Determine the (X, Y) coordinate at the center of the cell enclosing the given text.  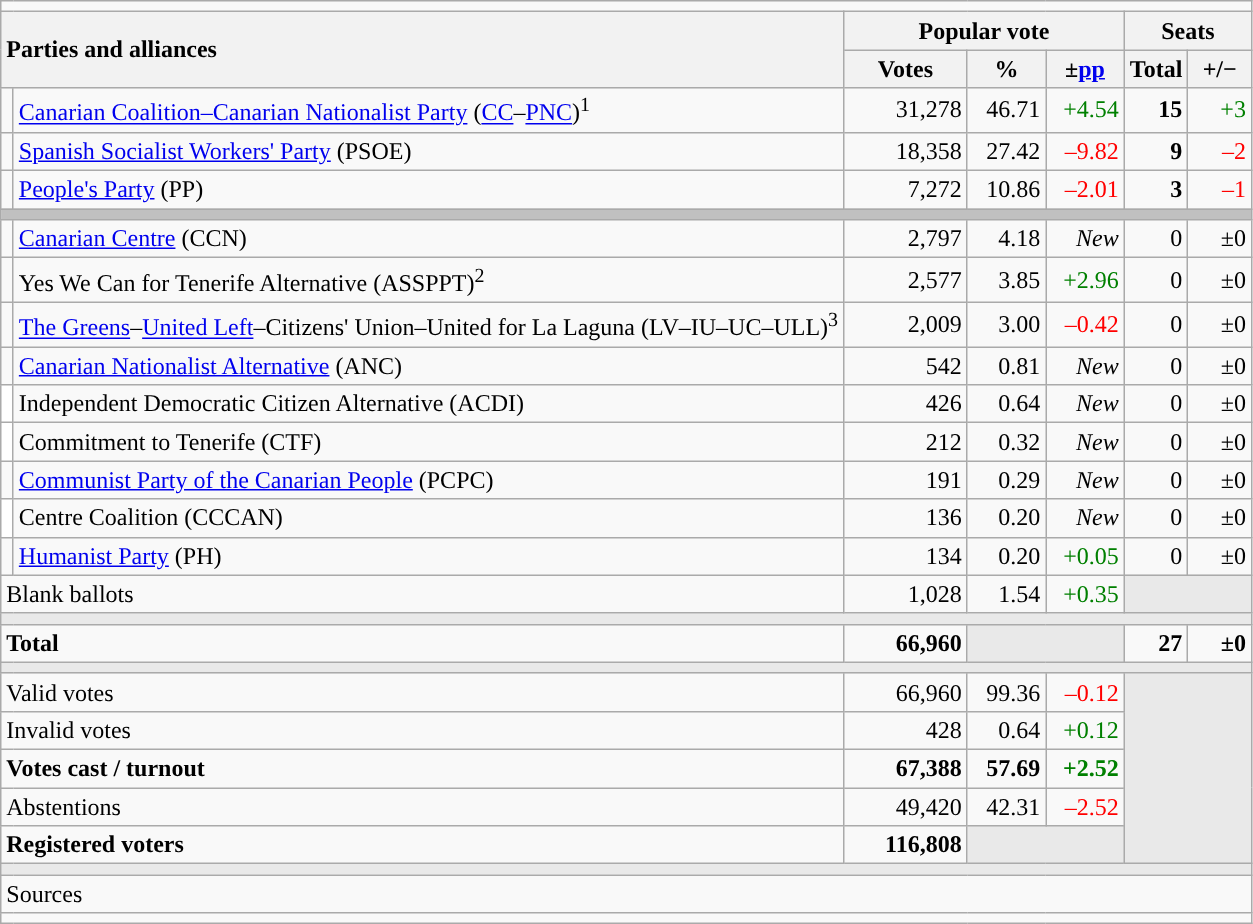
15 (1156, 110)
4.18 (1006, 239)
Seats (1188, 31)
Independent Democratic Citizen Alternative (ACDI) (428, 404)
–0.42 (1086, 324)
10.86 (1006, 190)
Humanist Party (PH) (428, 556)
0.29 (1006, 480)
9 (1156, 151)
49,420 (906, 807)
Invalid votes (422, 731)
67,388 (906, 769)
Votes (906, 69)
542 (906, 366)
+/− (1220, 69)
2,009 (906, 324)
People's Party (PP) (428, 190)
Communist Party of the Canarian People (PCPC) (428, 480)
0.32 (1006, 442)
Votes cast / turnout (422, 769)
+2.96 (1086, 280)
+2.52 (1086, 769)
Canarian Centre (CCN) (428, 239)
134 (906, 556)
0.81 (1006, 366)
Spanish Socialist Workers' Party (PSOE) (428, 151)
% (1006, 69)
3.00 (1006, 324)
+0.35 (1086, 594)
Canarian Nationalist Alternative (ANC) (428, 366)
Abstentions (422, 807)
+0.05 (1086, 556)
42.31 (1006, 807)
1,028 (906, 594)
3.85 (1006, 280)
212 (906, 442)
–9.82 (1086, 151)
±pp (1086, 69)
Yes We Can for Tenerife Alternative (ASSPPT)2 (428, 280)
2,577 (906, 280)
27.42 (1006, 151)
+4.54 (1086, 110)
Parties and alliances (422, 50)
Commitment to Tenerife (CTF) (428, 442)
116,808 (906, 845)
27 (1156, 643)
99.36 (1006, 692)
+0.12 (1086, 731)
1.54 (1006, 594)
46.71 (1006, 110)
426 (906, 404)
–0.12 (1086, 692)
Valid votes (422, 692)
136 (906, 518)
+3 (1220, 110)
3 (1156, 190)
57.69 (1006, 769)
Sources (626, 894)
18,358 (906, 151)
Centre Coalition (CCCAN) (428, 518)
428 (906, 731)
7,272 (906, 190)
2,797 (906, 239)
The Greens–United Left–Citizens' Union–United for La Laguna (LV–IU–UC–ULL)3 (428, 324)
Popular vote (984, 31)
Registered voters (422, 845)
31,278 (906, 110)
Canarian Coalition–Canarian Nationalist Party (CC–PNC)1 (428, 110)
–2.01 (1086, 190)
–2.52 (1086, 807)
191 (906, 480)
–1 (1220, 190)
Blank ballots (422, 594)
–2 (1220, 151)
